Return [x, y] of the center of cell containing provided text 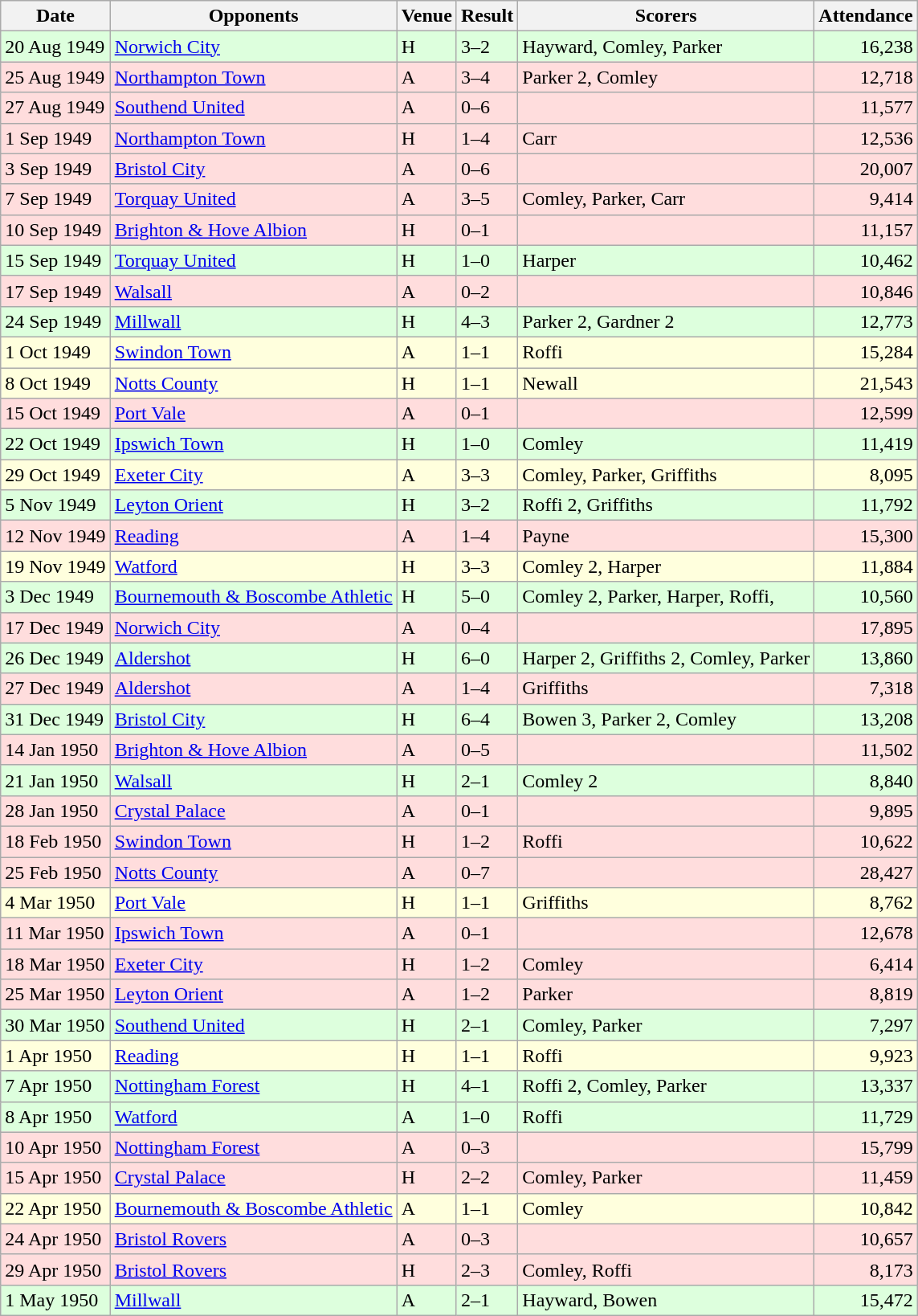
25 Aug 1949 [55, 77]
19 Nov 1949 [55, 566]
8,762 [866, 903]
11,884 [866, 566]
13,860 [866, 658]
27 Dec 1949 [55, 689]
16,238 [866, 47]
24 Apr 1950 [55, 1239]
4–3 [487, 321]
11,729 [866, 1117]
6–4 [487, 719]
12,678 [866, 934]
Comley 2, Harper [667, 566]
Parker 2, Comley [667, 77]
8 Oct 1949 [55, 383]
15,799 [866, 1147]
10,622 [866, 841]
2–3 [487, 1269]
15 Oct 1949 [55, 414]
10,657 [866, 1239]
Parker 2, Gardner 2 [667, 321]
Comley, Parker, Griffiths [667, 475]
1 May 1950 [55, 1300]
31 Dec 1949 [55, 719]
1 Apr 1950 [55, 1056]
11,502 [866, 750]
11 Mar 1950 [55, 934]
Comley 2, Parker, Harper, Roffi, [667, 597]
21 Jan 1950 [55, 780]
27 Aug 1949 [55, 108]
15,284 [866, 352]
29 Oct 1949 [55, 475]
Opponents [254, 16]
3 Sep 1949 [55, 169]
22 Oct 1949 [55, 444]
10,842 [866, 1208]
28,427 [866, 872]
7,297 [866, 1025]
20 Aug 1949 [55, 47]
Comley 2 [667, 780]
11,157 [866, 230]
Parker [667, 995]
22 Apr 1950 [55, 1208]
Venue [426, 16]
2–2 [487, 1178]
1 Sep 1949 [55, 138]
7 Sep 1949 [55, 199]
29 Apr 1950 [55, 1269]
18 Mar 1950 [55, 964]
18 Feb 1950 [55, 841]
9,414 [866, 199]
21,543 [866, 383]
3–5 [487, 199]
11,577 [866, 108]
15 Sep 1949 [55, 260]
15,472 [866, 1300]
24 Sep 1949 [55, 321]
8,840 [866, 780]
8 Apr 1950 [55, 1117]
25 Mar 1950 [55, 995]
13,337 [866, 1086]
0–5 [487, 750]
Newall [667, 383]
11,792 [866, 505]
0–7 [487, 872]
Result [487, 16]
4–1 [487, 1086]
8,173 [866, 1269]
8,819 [866, 995]
13,208 [866, 719]
Harper 2, Griffiths 2, Comley, Parker [667, 658]
3 Dec 1949 [55, 597]
10 Apr 1950 [55, 1147]
12 Nov 1949 [55, 536]
Comley, Parker, Carr [667, 199]
14 Jan 1950 [55, 750]
17,895 [866, 627]
12,773 [866, 321]
10 Sep 1949 [55, 230]
Comley, Roffi [667, 1269]
11,459 [866, 1178]
17 Sep 1949 [55, 291]
30 Mar 1950 [55, 1025]
20,007 [866, 169]
8,095 [866, 475]
12,536 [866, 138]
25 Feb 1950 [55, 872]
5–0 [487, 597]
Payne [667, 536]
Roffi 2, Comley, Parker [667, 1086]
12,599 [866, 414]
9,895 [866, 811]
0–4 [487, 627]
9,923 [866, 1056]
7,318 [866, 689]
Date [55, 16]
10,846 [866, 291]
7 Apr 1950 [55, 1086]
11,419 [866, 444]
Attendance [866, 16]
Scorers [667, 16]
28 Jan 1950 [55, 811]
3–4 [487, 77]
Bowen 3, Parker 2, Comley [667, 719]
Carr [667, 138]
15,300 [866, 536]
Roffi 2, Griffiths [667, 505]
Harper [667, 260]
6,414 [866, 964]
4 Mar 1950 [55, 903]
12,718 [866, 77]
0–2 [487, 291]
Hayward, Comley, Parker [667, 47]
10,462 [866, 260]
5 Nov 1949 [55, 505]
15 Apr 1950 [55, 1178]
26 Dec 1949 [55, 658]
Hayward, Bowen [667, 1300]
17 Dec 1949 [55, 627]
1 Oct 1949 [55, 352]
6–0 [487, 658]
10,560 [866, 597]
